Pinpoint the cell where the given text exists, returning its (x, y) midpoint coordinate. 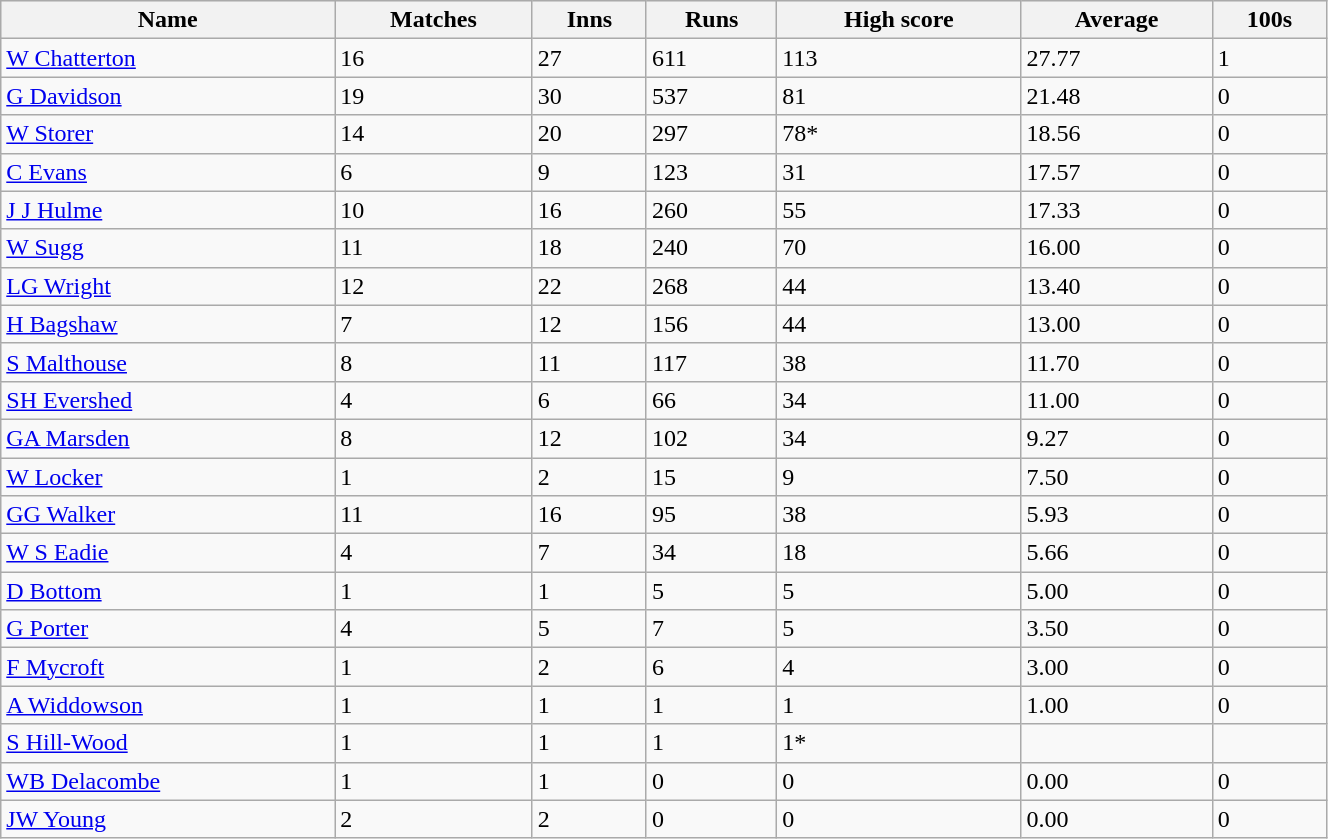
17.33 (1116, 210)
S Hill-Wood (168, 743)
123 (711, 172)
Inns (589, 20)
113 (899, 58)
15 (711, 477)
Average (1116, 20)
21.48 (1116, 96)
9.27 (1116, 438)
240 (711, 248)
W S Eadie (168, 553)
W Sugg (168, 248)
W Chatterton (168, 58)
81 (899, 96)
14 (434, 134)
66 (711, 400)
H Bagshaw (168, 324)
5.66 (1116, 553)
High score (899, 20)
156 (711, 324)
JW Young (168, 819)
297 (711, 134)
SH Evershed (168, 400)
78* (899, 134)
W Storer (168, 134)
611 (711, 58)
G Davidson (168, 96)
Name (168, 20)
55 (899, 210)
Runs (711, 20)
17.57 (1116, 172)
C Evans (168, 172)
F Mycroft (168, 667)
30 (589, 96)
S Malthouse (168, 362)
WB Delacombe (168, 781)
GG Walker (168, 515)
100s (1269, 20)
16.00 (1116, 248)
11.00 (1116, 400)
537 (711, 96)
LG Wright (168, 286)
27.77 (1116, 58)
19 (434, 96)
A Widdowson (168, 705)
G Porter (168, 629)
5.93 (1116, 515)
3.00 (1116, 667)
7.50 (1116, 477)
70 (899, 248)
D Bottom (168, 591)
3.50 (1116, 629)
22 (589, 286)
268 (711, 286)
31 (899, 172)
13.00 (1116, 324)
GA Marsden (168, 438)
117 (711, 362)
13.40 (1116, 286)
Matches (434, 20)
5.00 (1116, 591)
20 (589, 134)
260 (711, 210)
W Locker (168, 477)
102 (711, 438)
27 (589, 58)
18.56 (1116, 134)
1* (899, 743)
J J Hulme (168, 210)
1.00 (1116, 705)
10 (434, 210)
95 (711, 515)
11.70 (1116, 362)
